Extract the [x, y] coordinate from the center of the cell holding the provided text.  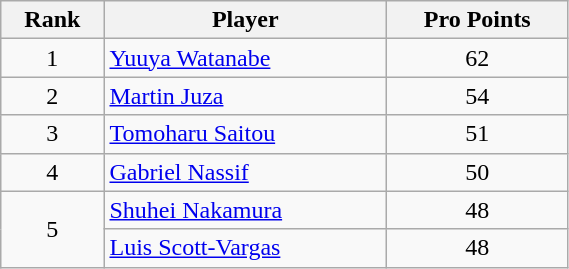
50 [478, 172]
62 [478, 58]
Gabriel Nassif [246, 172]
1 [52, 58]
Luis Scott-Vargas [246, 248]
Rank [52, 20]
Pro Points [478, 20]
51 [478, 134]
Shuhei Nakamura [246, 210]
4 [52, 172]
54 [478, 96]
Player [246, 20]
2 [52, 96]
3 [52, 134]
5 [52, 229]
Tomoharu Saitou [246, 134]
Yuuya Watanabe [246, 58]
Martin Juza [246, 96]
